From the cell containing the given text, extract its center point as (x, y) coordinate. 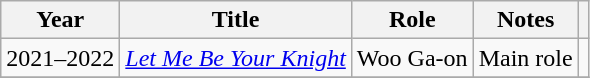
Woo Ga-on (412, 58)
Title (236, 20)
Notes (526, 20)
Role (412, 20)
Main role (526, 58)
2021–2022 (60, 58)
Let Me Be Your Knight (236, 58)
Year (60, 20)
